Extract the [x, y] coordinate from the center of the cell holding the provided text.  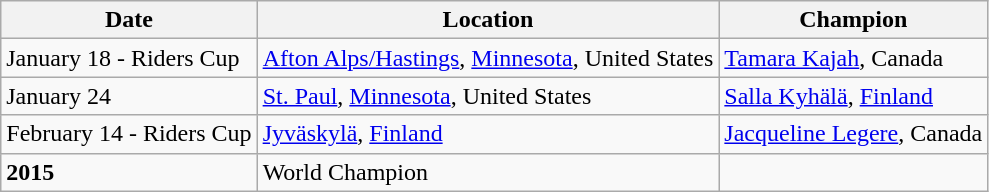
February 14 - Riders Cup [129, 134]
St. Paul, Minnesota, United States [488, 96]
2015 [129, 172]
January 24 [129, 96]
January 18 - Riders Cup [129, 58]
Date [129, 20]
Salla Kyhälä, Finland [854, 96]
Afton Alps/Hastings, Minnesota, United States [488, 58]
Champion [854, 20]
Location [488, 20]
Jacqueline Legere, Canada [854, 134]
Jyväskylä, Finland [488, 134]
World Champion [488, 172]
Tamara Kajah, Canada [854, 58]
